Find where the given text appears and provide that cell's center as (X, Y) coordinate. 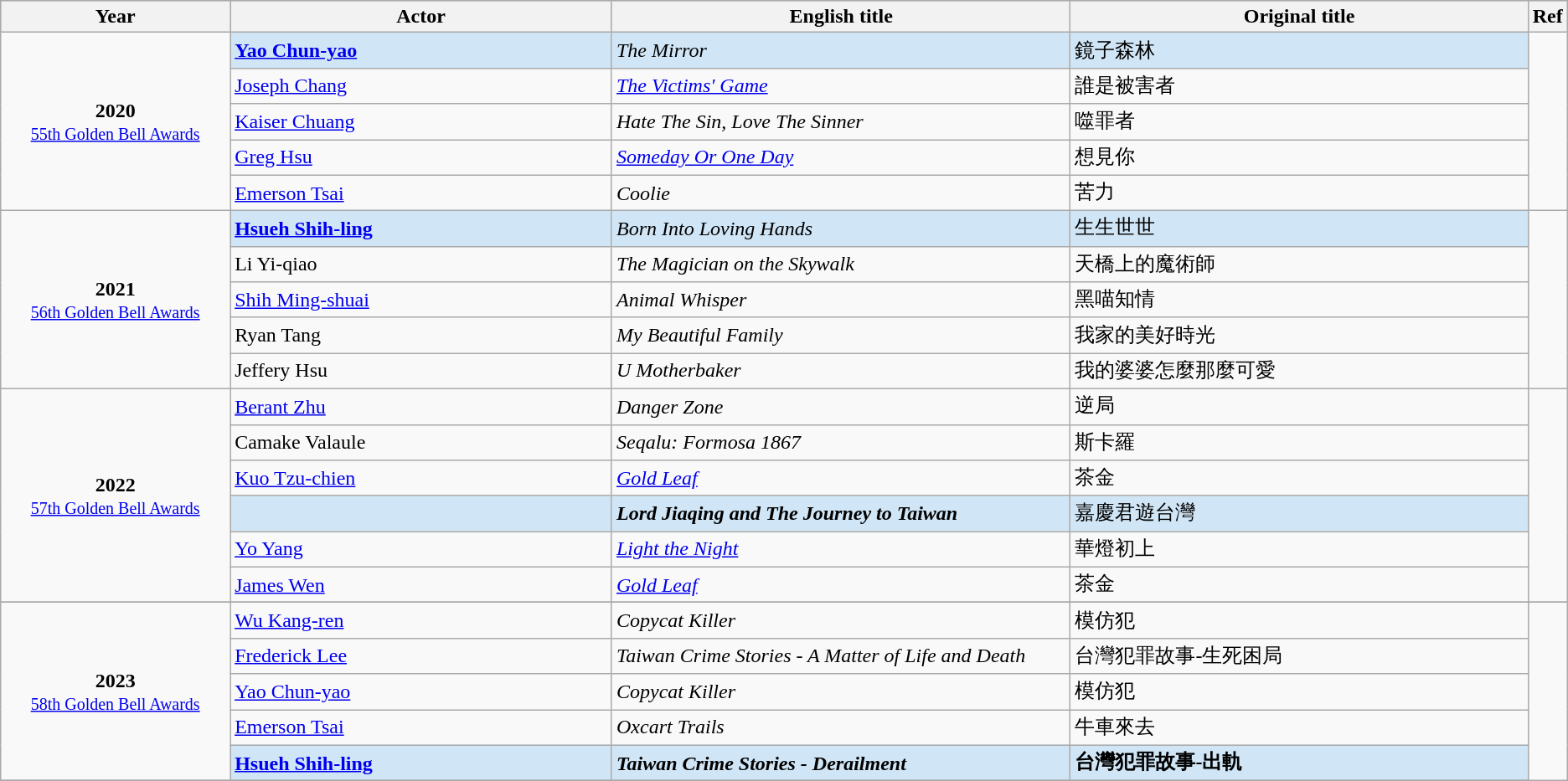
Hate The Sin, Love The Sinner (841, 122)
Greg Hsu (421, 157)
生生世世 (1299, 229)
The Magician on the Skywalk (841, 265)
華燈初上 (1299, 549)
Shih Ming-shuai (421, 300)
噬罪者 (1299, 122)
鏡子森林 (1299, 50)
苦力 (1299, 193)
The Mirror (841, 50)
Animal Whisper (841, 300)
Wu Kang-ren (421, 621)
想見你 (1299, 157)
嘉慶君遊台灣 (1299, 514)
Yo Yang (421, 549)
我家的美好時光 (1299, 335)
2022 57th Golden Bell Awards (116, 496)
Original title (1299, 17)
Seqalu: Formosa 1867 (841, 442)
Oxcart Trails (841, 728)
Berant Zhu (421, 407)
James Wen (421, 584)
Joseph Chang (421, 85)
Year (116, 17)
誰是被害者 (1299, 85)
My Beautiful Family (841, 335)
2023 58th Golden Bell Awards (116, 691)
Kuo Tzu-chien (421, 479)
English title (841, 17)
Ryan Tang (421, 335)
Li Yi-qiao (421, 265)
Coolie (841, 193)
台灣犯罪故事-出軌 (1299, 763)
Someday Or One Day (841, 157)
Danger Zone (841, 407)
天橋上的魔術師 (1299, 265)
牛車來去 (1299, 728)
U Motherbaker (841, 372)
斯卡羅 (1299, 442)
Born Into Loving Hands (841, 229)
Jeffery Hsu (421, 372)
Frederick Lee (421, 656)
Taiwan Crime Stories - Derailment (841, 763)
Light the Night (841, 549)
Actor (421, 17)
Camake Valaule (421, 442)
The Victims' Game (841, 85)
台灣犯罪故事-生死困局 (1299, 656)
2021 56th Golden Bell Awards (116, 300)
Kaiser Chuang (421, 122)
逆局 (1299, 407)
我的婆婆怎麼那麼可愛 (1299, 372)
2020 55th Golden Bell Awards (116, 122)
Lord Jiaqing and The Journey to Taiwan (841, 514)
Ref (1548, 17)
黑喵知情 (1299, 300)
Taiwan Crime Stories - A Matter of Life and Death (841, 656)
